Output the [X, Y] coordinate of the center of the cell containing the given text.  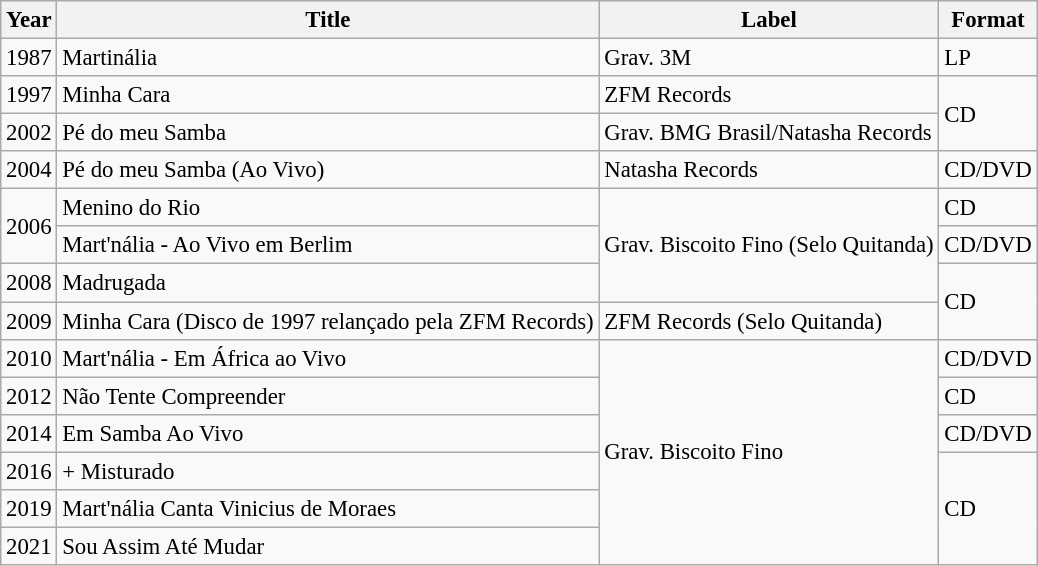
2009 [29, 321]
Menino do Rio [328, 208]
Em Samba Ao Vivo [328, 433]
Grav. 3M [769, 58]
Madrugada [328, 283]
Format [988, 20]
2019 [29, 509]
Grav. BMG Brasil/Natasha Records [769, 133]
2010 [29, 358]
ZFM Records (Selo Quitanda) [769, 321]
Minha Cara [328, 95]
Mart'nália - Em África ao Vivo [328, 358]
Sou Assim Até Mudar [328, 546]
1997 [29, 95]
2014 [29, 433]
2016 [29, 471]
Mart'nália - Ao Vivo em Berlim [328, 245]
Não Tente Compreender [328, 396]
2002 [29, 133]
Label [769, 20]
Martinália [328, 58]
Pé do meu Samba [328, 133]
+ Misturado [328, 471]
2008 [29, 283]
2006 [29, 226]
ZFM Records [769, 95]
Pé do meu Samba (Ao Vivo) [328, 170]
1987 [29, 58]
Minha Cara (Disco de 1997 relançado pela ZFM Records) [328, 321]
Mart'nália Canta Vinicius de Moraes [328, 509]
2004 [29, 170]
2021 [29, 546]
Natasha Records [769, 170]
Grav. Biscoito Fino (Selo Quitanda) [769, 246]
2012 [29, 396]
LP [988, 58]
Year [29, 20]
Grav. Biscoito Fino [769, 452]
Title [328, 20]
